Scan for the cell matching the given text and deliver its [X, Y] coordinate at center. 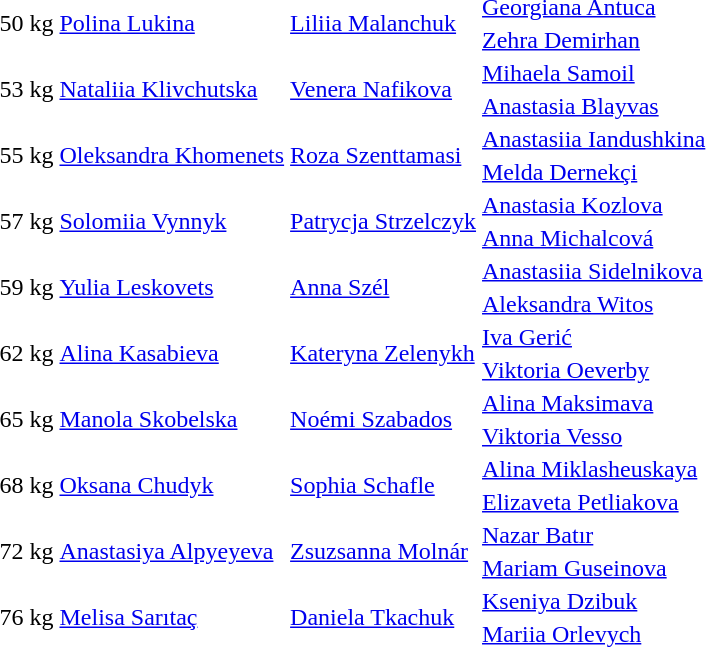
Manola Skobelska [172, 420]
Sophia Schafle [384, 486]
Patrycja Strzelczyk [384, 222]
Venera Nafikova [384, 90]
Solomiia Vynnyk [172, 222]
Roza Szenttamasi [384, 156]
Nataliia Klivchutska [172, 90]
Oleksandra Khomenets [172, 156]
Anastasiya Alpyeyeva [172, 552]
Noémi Szabados [384, 420]
Zsuzsanna Molnár [384, 552]
Alina Kasabieva [172, 354]
Anna Szél [384, 288]
Oksana Chudyk [172, 486]
Kateryna Zelenykh [384, 354]
Yulia Leskovets [172, 288]
